From the cell containing the given text, extract its center point as (x, y) coordinate. 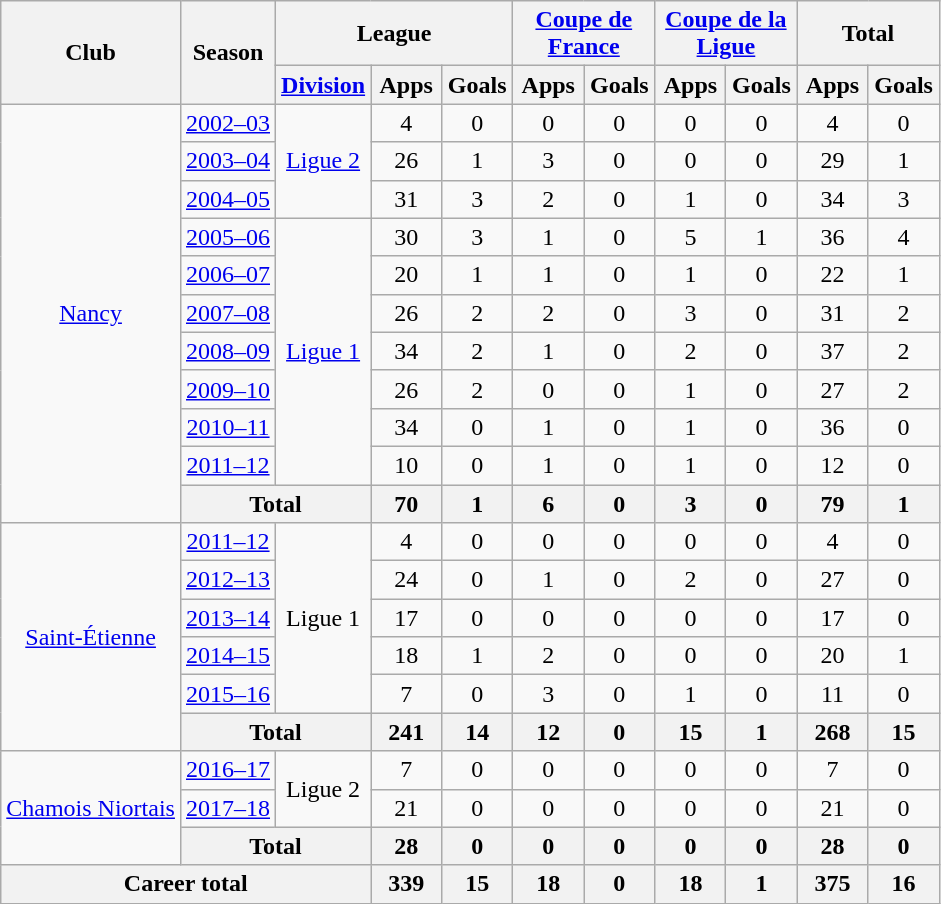
2007–08 (228, 313)
16 (904, 884)
2006–07 (228, 275)
14 (478, 732)
375 (832, 884)
Season (228, 52)
241 (406, 732)
2004–05 (228, 199)
79 (832, 503)
2013–14 (228, 618)
2015–16 (228, 694)
2014–15 (228, 656)
Coupe de la Ligue (726, 34)
268 (832, 732)
37 (832, 351)
2002–03 (228, 123)
League (394, 34)
Chamois Niortais (91, 808)
2003–04 (228, 161)
70 (406, 503)
6 (548, 503)
30 (406, 237)
2005–06 (228, 237)
Division (324, 85)
339 (406, 884)
2010–11 (228, 427)
11 (832, 694)
Saint-Étienne (91, 637)
29 (832, 161)
22 (832, 275)
2009–10 (228, 389)
Career total (186, 884)
Club (91, 52)
10 (406, 465)
24 (406, 580)
5 (690, 237)
Coupe de France (584, 34)
2012–13 (228, 580)
Nancy (91, 314)
2016–17 (228, 770)
2017–18 (228, 808)
2008–09 (228, 351)
